Scan for the cell matching the given text and deliver its [x, y] coordinate at center. 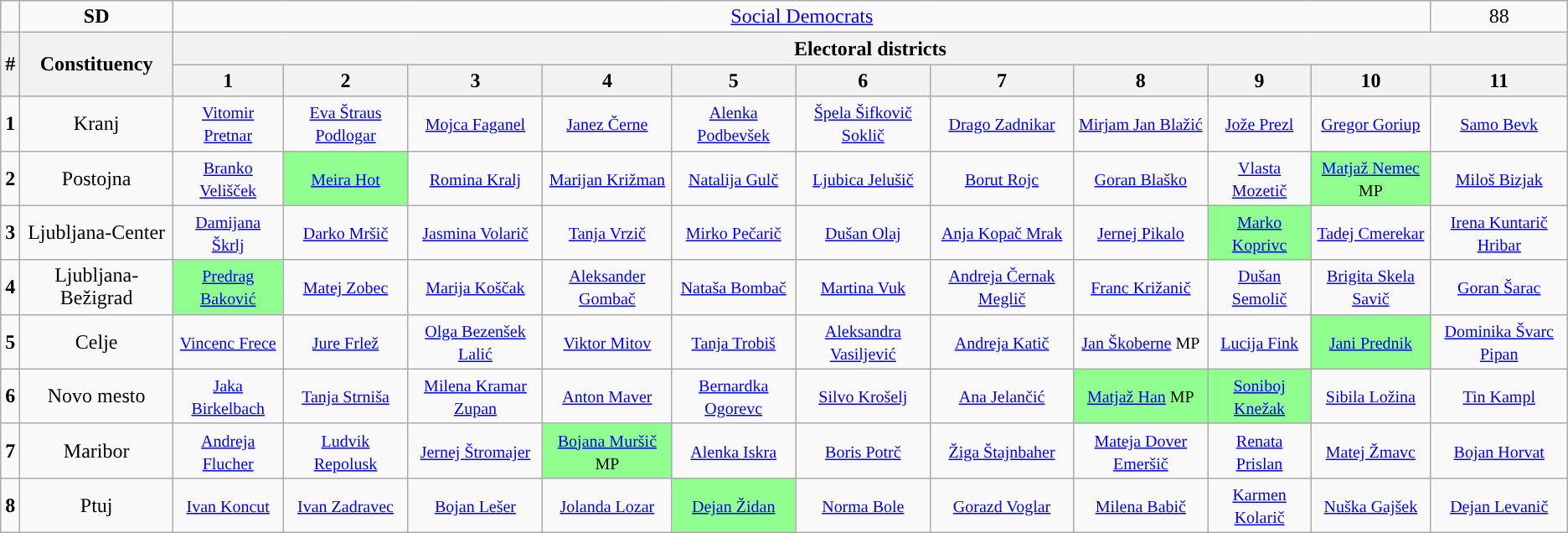
Dejan Levanič [1499, 505]
# [10, 65]
Alenka Iskra [734, 451]
Goran Šarac [1499, 287]
Andreja Katič [1002, 342]
Electoral districts [869, 49]
Mateja Dover Emeršič [1141, 451]
Natalija Gulč [734, 178]
Jure Frlež [345, 342]
Constituency [97, 65]
Celje [97, 342]
Jaka Birkelbach [228, 396]
Dušan Olaj [863, 233]
Marijan Križman [607, 178]
Ivan Koncut [228, 505]
Žiga Štajnbaher [1002, 451]
Ludvik Repolusk [345, 451]
Viktor Mitov [607, 342]
Jani Prednik [1371, 342]
Ljubljana-Center [97, 233]
Matej Žmavc [1371, 451]
Boris Potrč [863, 451]
SD [97, 17]
Anton Maver [607, 396]
Mojca Faganel [476, 124]
Marko Koprivc [1260, 233]
Dušan Semolič [1260, 287]
Aleksander Gombač [607, 287]
Dominika Švarc Pipan [1499, 342]
Silvo Krošelj [863, 396]
Matjaž Nemec MP [1371, 178]
Samo Bevk [1499, 124]
Tadej Cmerekar [1371, 233]
Goran Blaško [1141, 178]
Milena Kramar Zupan [476, 396]
Dejan Židan [734, 505]
10 [1371, 80]
Janez Černe [607, 124]
Sibila Ložina [1371, 396]
Mirjam Jan Blažić [1141, 124]
Špela Šifkovič Soklič [863, 124]
Jernej Štromajer [476, 451]
9 [1260, 80]
11 [1499, 80]
Bojan Horvat [1499, 451]
Maribor [97, 451]
Bojan Lešer [476, 505]
Vitomir Pretnar [228, 124]
Eva Štraus Podlogar [345, 124]
Gorazd Voglar [1002, 505]
Kranj [97, 124]
Vlasta Mozetič [1260, 178]
Jolanda Lozar [607, 505]
Predrag Baković [228, 287]
Martina Vuk [863, 287]
Damijana Škrlj [228, 233]
Matej Zobec [345, 287]
Lucija Fink [1260, 342]
Nataša Bombač [734, 287]
Tanja Trobiš [734, 342]
Ana Jelančić [1002, 396]
Tanja Strniša [345, 396]
Olga Bezenšek Lalić [476, 342]
Irena Kuntarič Hribar [1499, 233]
Tin Kampl [1499, 396]
Borut Rojc [1002, 178]
Vincenc Frece [228, 342]
Drago Zadnikar [1002, 124]
Soniboj Knežak [1260, 396]
Alenka Podbevšek [734, 124]
Branko Velišček [228, 178]
Postojna [97, 178]
Aleksandra Vasiljević [863, 342]
Milena Babič [1141, 505]
Miloš Bizjak [1499, 178]
Renata Prislan [1260, 451]
Mirko Pečarič [734, 233]
Ptuj [97, 505]
Bernardka Ogorevc [734, 396]
Andreja Černak Meglič [1002, 287]
Social Democrats [802, 17]
Ljubica Jelušič [863, 178]
Ivan Zadravec [345, 505]
Darko Mršič [345, 233]
Bojana Muršič MP [607, 451]
Jasmina Volarič [476, 233]
Jernej Pikalo [1141, 233]
Marija Koščak [476, 287]
Anja Kopač Mrak [1002, 233]
Jan Škoberne MP [1141, 342]
Norma Bole [863, 505]
Andreja Flucher [228, 451]
Tanja Vrzič [607, 233]
Meira Hot [345, 178]
Novo mesto [97, 396]
Karmen Kolarič [1260, 505]
88 [1499, 17]
Brigita Skela Savič [1371, 287]
Franc Križanič [1141, 287]
Matjaž Han MP [1141, 396]
Jože Prezl [1260, 124]
Nuška Gajšek [1371, 505]
Ljubljana-Bežigrad [97, 287]
Romina Kralj [476, 178]
Gregor Goriup [1371, 124]
